Pinpoint the cell where the given text exists, returning its (X, Y) midpoint coordinate. 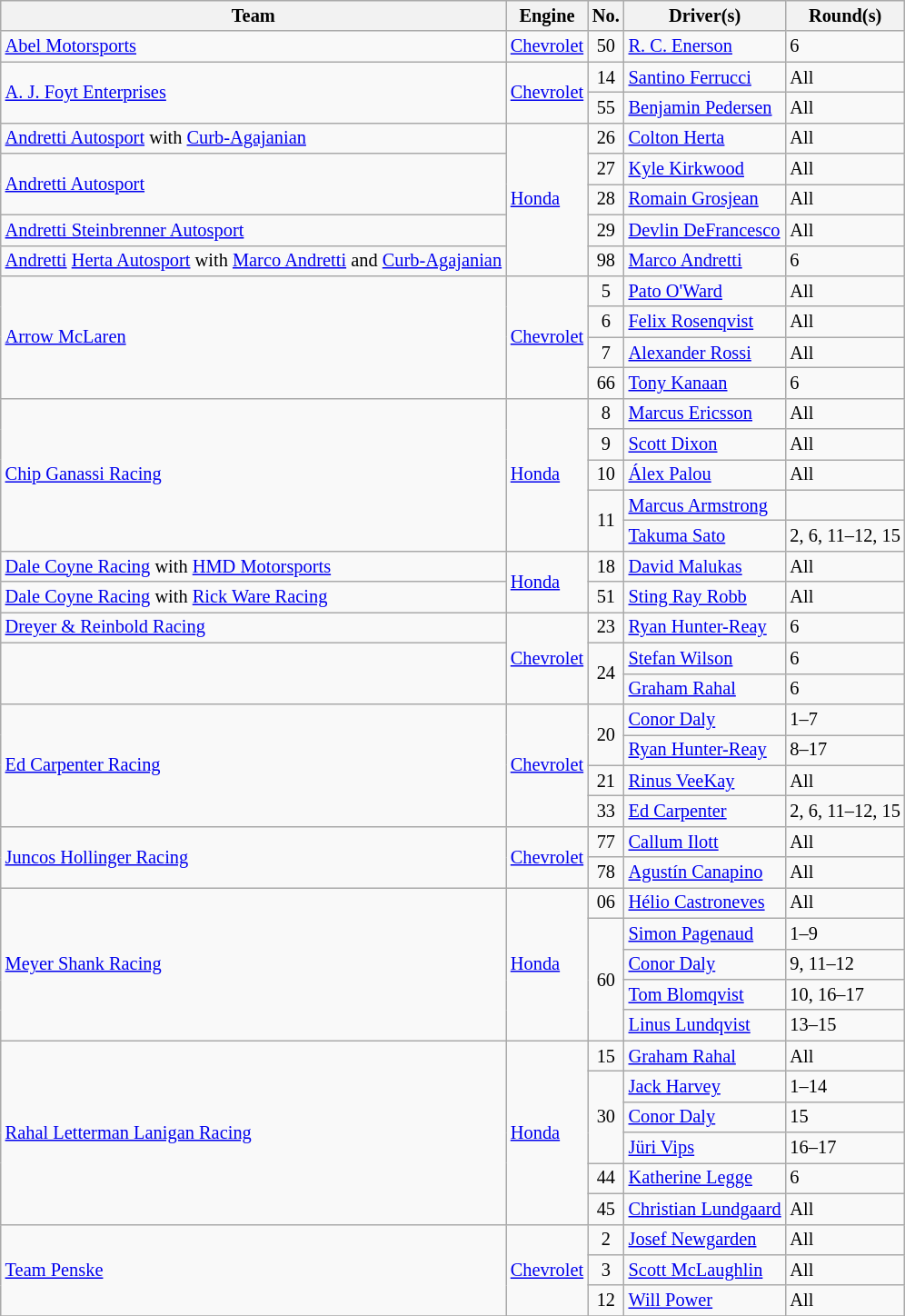
Rahal Letterman Lanigan Racing (254, 1132)
16–17 (845, 1148)
Marcus Armstrong (705, 505)
1–14 (845, 1086)
Dale Coyne Racing with Rick Ware Racing (254, 597)
Andretti Herta Autosport with Marco Andretti and Curb-Agajanian (254, 261)
Sting Ray Robb (705, 597)
Rinus VeeKay (705, 781)
24 (606, 673)
13–15 (845, 1025)
12 (606, 1301)
Simon Pagenaud (705, 933)
Marco Andretti (705, 261)
Driver(s) (705, 15)
9, 11–12 (845, 964)
R. C. Enerson (705, 46)
Will Power (705, 1301)
29 (606, 230)
Christian Lundgaard (705, 1209)
11 (606, 520)
21 (606, 781)
26 (606, 138)
Tom Blomqvist (705, 994)
14 (606, 77)
28 (606, 199)
3 (606, 1270)
8–17 (845, 750)
55 (606, 107)
Engine (547, 15)
60 (606, 980)
45 (606, 1209)
50 (606, 46)
Chip Ganassi Racing (254, 474)
Jack Harvey (705, 1086)
5 (606, 291)
Takuma Sato (705, 535)
Team Penske (254, 1271)
Andretti Autosport with Curb-Agajanian (254, 138)
Abel Motorsports (254, 46)
20 (606, 734)
Scott Dixon (705, 444)
44 (606, 1178)
Marcus Ericsson (705, 414)
Katherine Legge (705, 1178)
66 (606, 383)
06 (606, 902)
Colton Herta (705, 138)
1–9 (845, 933)
18 (606, 566)
7 (606, 353)
Andretti Autosport (254, 184)
Romain Grosjean (705, 199)
Agustín Canapino (705, 872)
Scott McLaughlin (705, 1270)
2 (606, 1240)
Stefan Wilson (705, 658)
Linus Lundqvist (705, 1025)
Álex Palou (705, 474)
Juncos Hollinger Racing (254, 856)
Jüri Vips (705, 1148)
1–7 (845, 719)
Dreyer & Reinbold Racing (254, 627)
David Malukas (705, 566)
Kyle Kirkwood (705, 169)
Andretti Steinbrenner Autosport (254, 230)
Round(s) (845, 15)
Ed Carpenter (705, 811)
Ed Carpenter Racing (254, 765)
10, 16–17 (845, 994)
10 (606, 474)
Josef Newgarden (705, 1240)
8 (606, 414)
Callum Ilott (705, 842)
Pato O'Ward (705, 291)
9 (606, 444)
Devlin DeFrancesco (705, 230)
Santino Ferrucci (705, 77)
33 (606, 811)
Team (254, 15)
Meyer Shank Racing (254, 963)
27 (606, 169)
No. (606, 15)
77 (606, 842)
78 (606, 872)
Benjamin Pedersen (705, 107)
98 (606, 261)
Tony Kanaan (705, 383)
Dale Coyne Racing with HMD Motorsports (254, 566)
Arrow McLaren (254, 336)
Felix Rosenqvist (705, 322)
A. J. Foyt Enterprises (254, 93)
51 (606, 597)
30 (606, 1116)
Hélio Castroneves (705, 902)
Alexander Rossi (705, 353)
23 (606, 627)
